Return [X, Y] of the center of cell containing provided text 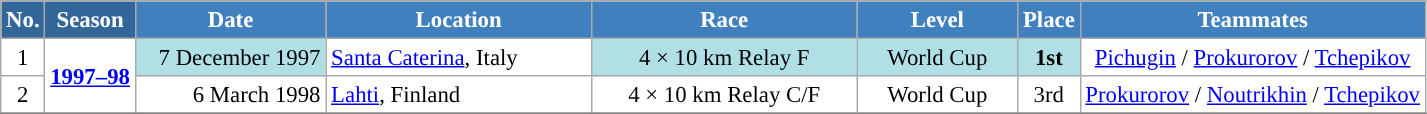
Season [90, 20]
6 March 1998 [230, 95]
2 [23, 95]
7 December 1997 [230, 58]
Date [230, 20]
Santa Caterina, Italy [459, 58]
Location [459, 20]
Level [938, 20]
Pichugin / Prokurorov / Tchepikov [1252, 58]
Prokurorov / Noutrikhin / Tchepikov [1252, 95]
Race [724, 20]
1997–98 [90, 76]
3rd [1049, 95]
1 [23, 58]
Teammates [1252, 20]
4 × 10 km Relay F [724, 58]
Lahti, Finland [459, 95]
4 × 10 km Relay C/F [724, 95]
No. [23, 20]
Place [1049, 20]
1st [1049, 58]
